Capture the cell that displays the provided text and extract its (X, Y) central coordinate. 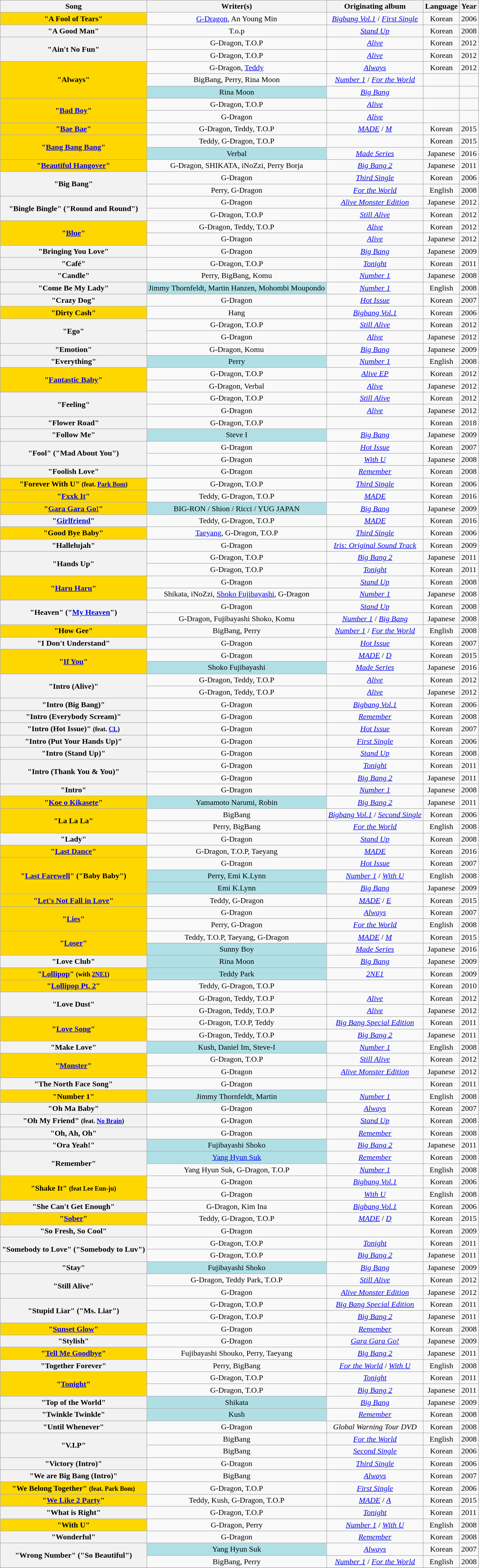
"Tonight" (74, 1384)
"Intro (Put Your Hands Up)" (74, 741)
"Loser" (74, 943)
"Hands Up" (74, 564)
"Candle" (74, 276)
"Last Farewell" ("Baby Baby") (74, 876)
"Sober" (74, 1219)
"I Don't Understand" (74, 643)
"Everything" (74, 362)
"Fxxk It" (74, 496)
"Flower Road" (74, 423)
"Monster" (74, 1065)
"Oh Ma Baby" (74, 1108)
G-Dragon, Perry (237, 1525)
Steve I (237, 435)
"Crazy Dog" (74, 300)
"Bringing You Love" (74, 251)
Year (469, 6)
"Dirty Cash" (74, 312)
G-Dragon, Kim Ina (237, 1206)
"She Can't Get Enough" (74, 1206)
"Intro" (74, 790)
"Intro (Hot Issue)" (feat. CL) (74, 729)
Jimmy Thornfeldt, Martin Hanzen, Mohombi Moupondo (237, 288)
Writer(s) (237, 6)
2NE1 (375, 974)
Number 1 / Big Bang (375, 619)
"With U" (74, 1525)
"Forever With U" (feat. Park Bom) (74, 484)
"Koe o Kikasete" (74, 802)
"Intro (Thank You & You)" (74, 772)
"Ain't No Fun" (74, 49)
"Heaven" ("My Heaven") (74, 613)
Fujibayashi Shouko, Perry, Taeyang (237, 1353)
BIG-RON / Shion / Ricci / YUG JAPAN (237, 508)
G-Dragon, SHIKATA, iNoZzi, Perry Borja (237, 166)
T.o.p (237, 31)
Perry, Emi K.Lynn (237, 876)
Bigbang Vol.1 / Second Single (375, 815)
"Good Bye Baby" (74, 533)
"Lady" (74, 839)
"Café" (74, 263)
"Beautiful Hangover" (74, 166)
"Oh, Ah, Oh" (74, 1133)
"Bae Bae" (74, 129)
"Intro (Alive)" (74, 686)
Teddy, Kush, G-Dragon, T.O.P (237, 1500)
2018 (469, 423)
Taeyang, G-Dragon, T.O.P (237, 533)
"The North Face Song" (74, 1084)
"Wonderful" (74, 1537)
"Together Forever" (74, 1366)
"Love Club" (74, 962)
Sunny Boy (237, 949)
"Always" (74, 80)
G-Dragon, Fujibayashi Shoko, Komu (237, 619)
"Lollipop Pt. 2" (74, 986)
"Make Love" (74, 1047)
"Come Be My Lady" (74, 288)
"Lies" (74, 918)
Shikata (237, 1402)
Kush, Daniel Im, Steve-I (237, 1047)
"Until Whenever" (74, 1427)
"Fantastic Baby" (74, 380)
"Shake It" (feat Lee Eun-ju) (74, 1188)
"So Fresh, So Cool" (74, 1231)
"Still Alive" (74, 1286)
Bigbang Vol.1 / First Single (375, 19)
BigBang, Perry, Rina Moon (237, 80)
"Stupid Liar" ("Ms. Liar") (74, 1310)
"Haru Haru" (74, 588)
"A Fool of Tears" (74, 19)
"Gara Gara Go!" (74, 508)
"La La La" (74, 821)
G-Dragon, Komu (237, 349)
"A Good Man" (74, 31)
MADE / E (375, 900)
2010 (469, 986)
"Tell Me Goodbye" (74, 1353)
G-Dragon, Verbal (237, 386)
Yamamoto Narumi, Robin (237, 802)
Hang (237, 312)
"Foolish Love" (74, 472)
Global Warning Tour DVD (375, 1427)
"Ego" (74, 331)
"We are Big Bang (Intro)" (74, 1476)
G-Dragon, T.O.P, Teddy (237, 1023)
Emi K.Lynn (237, 888)
Jimmy Thornfeldt, Martin (237, 1096)
"Somebody to Love" ("Somebody to Luv") (74, 1249)
"Stylish" (74, 1341)
Song (74, 6)
"If You" (74, 661)
"Last Dance" (74, 851)
Teddy, T.O.P, Taeyang, G-Dragon (237, 937)
Shikata, iNoZzi, Shoko Fujibayashi, G-Dragon (237, 594)
G-Dragon, Teddy Park, T.O.P (237, 1280)
MADE / A (375, 1500)
Second Single (375, 1451)
"Intro (Big Bang)" (74, 704)
Shoko Fujibayashi (237, 668)
"Ora Yeah!" (74, 1145)
For the World / With U (375, 1366)
"Intro (Everybody Scream)" (74, 716)
"Lollipop" (with 2NE1) (74, 974)
"Feeling" (74, 404)
"Twinkle Twinkle" (74, 1415)
"Love Song" (74, 1029)
Kush (237, 1415)
"Bang Bang Bang" (74, 147)
G-Dragon, An Young Min (237, 19)
"Oh My Friend" (feat. No Brain) (74, 1121)
"How Gee" (74, 631)
Originating album (375, 6)
"Fool" ("Mad About You") (74, 453)
Perry (237, 362)
"Bad Boy" (74, 110)
"Follow Me" (74, 435)
"Emotion" (74, 349)
"Stay" (74, 1268)
"Intro (Stand Up)" (74, 753)
G-Dragon, Teddy (237, 68)
Teddy Park (237, 974)
"Remember" (74, 1164)
"Big Bang" (74, 184)
"V.I.P" (74, 1445)
Iris: Original Sound Track (375, 545)
Perry, BigBang, Komu (237, 276)
"Blue" (74, 233)
"Bingle Bingle" ("Round and Round") (74, 208)
"Hallelujah" (74, 545)
Alive EP (375, 374)
"Sunset Glow" (74, 1329)
Verbal (237, 153)
"Wrong Number" ("So Beautiful") (74, 1555)
Gara Gara Go! (375, 1341)
"Victory (Intro)" (74, 1463)
"Let's Not Fall in Love" (74, 900)
Teddy, G-Dragon (237, 900)
Language (441, 6)
"We Like 2 Party" (74, 1500)
"Girlfriend" (74, 521)
"Love Dust" (74, 1004)
"We Belong Together" (feat. Park Bom) (74, 1488)
"Number 1" (74, 1096)
Yang Hyun Suk, G-Dragon, T.O.P (237, 1170)
"Top of the World" (74, 1402)
G-Dragon, T.O.P, Taeyang (237, 851)
"What is Right" (74, 1512)
